Return [x, y] of the center of cell containing provided text 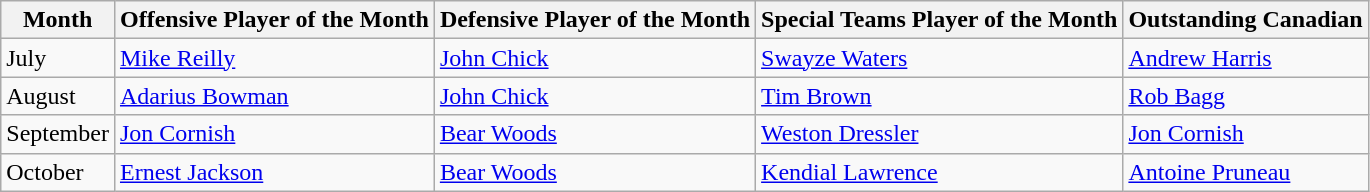
Defensive Player of the Month [594, 20]
Outstanding Canadian [1246, 20]
Month [58, 20]
Kendial Lawrence [940, 172]
Swayze Waters [940, 58]
Tim Brown [940, 96]
Rob Bagg [1246, 96]
September [58, 134]
Weston Dressler [940, 134]
August [58, 96]
Antoine Pruneau [1246, 172]
Mike Reilly [274, 58]
Andrew Harris [1246, 58]
Adarius Bowman [274, 96]
Offensive Player of the Month [274, 20]
July [58, 58]
October [58, 172]
Ernest Jackson [274, 172]
Special Teams Player of the Month [940, 20]
